Capture the cell that displays the provided text and extract its [X, Y] central coordinate. 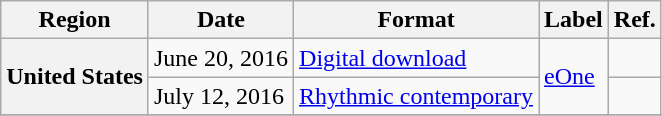
United States [75, 77]
June 20, 2016 [220, 58]
Label [574, 20]
eOne [574, 77]
Rhythmic contemporary [416, 96]
Date [220, 20]
July 12, 2016 [220, 96]
Region [75, 20]
Ref. [634, 20]
Digital download [416, 58]
Format [416, 20]
